Return the [x, y] coordinate for the center point of the cell that contains the specified text.  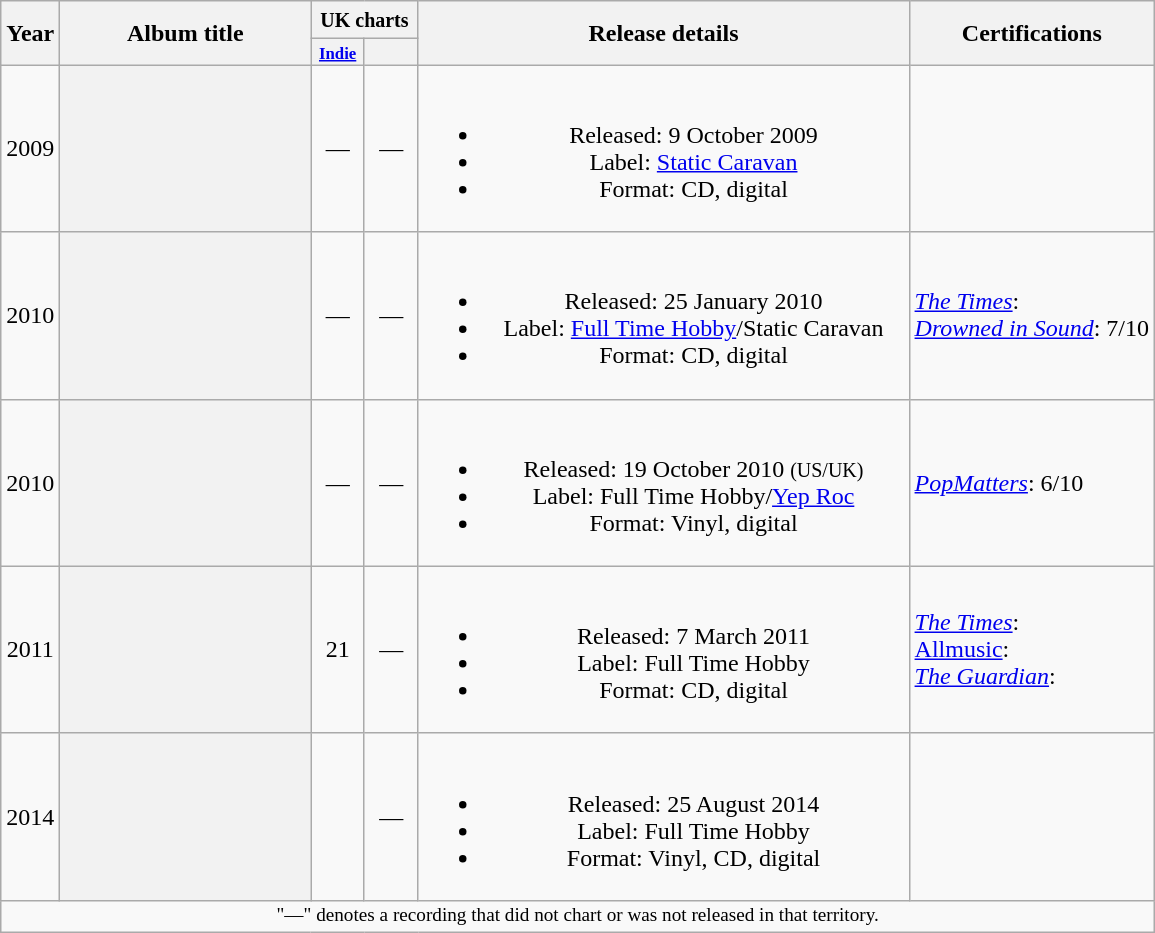
Released: 19 October 2010 (US/UK)Label: Full Time Hobby/Yep RocFormat: Vinyl, digital [664, 482]
PopMatters: 6/10 [1032, 482]
21 [338, 650]
"—" denotes a recording that did not chart or was not released in that territory. [578, 916]
Released: 25 August 2014Label: Full Time HobbyFormat: Vinyl, CD, digital [664, 816]
Released: 7 March 2011Label: Full Time HobbyFormat: CD, digital [664, 650]
Indie [338, 52]
2014 [30, 816]
2011 [30, 650]
The Times: Drowned in Sound: 7/10 [1032, 316]
Release details [664, 33]
UK charts [364, 20]
Year [30, 33]
2009 [30, 148]
Released: 25 January 2010Label: Full Time Hobby/Static CaravanFormat: CD, digital [664, 316]
The Times: Allmusic: The Guardian: [1032, 650]
Certifications [1032, 33]
Album title [186, 33]
Released: 9 October 2009Label: Static CaravanFormat: CD, digital [664, 148]
